Extract the (x, y) coordinate from the center of the cell holding the provided text.  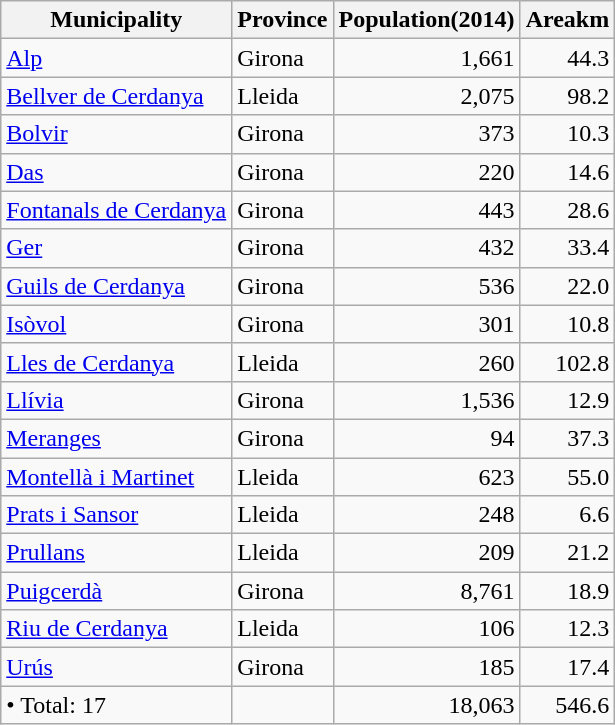
Lles de Cerdanya (116, 362)
Municipality (116, 20)
Guils de Cerdanya (116, 286)
10.3 (568, 134)
Isòvol (116, 324)
106 (426, 629)
Das (116, 172)
260 (426, 362)
Bellver de Cerdanya (116, 96)
301 (426, 324)
Puigcerdà (116, 591)
8,761 (426, 591)
1,661 (426, 58)
Bolvir (116, 134)
1,536 (426, 400)
33.4 (568, 248)
185 (426, 667)
2,075 (426, 96)
Prullans (116, 553)
18.9 (568, 591)
28.6 (568, 210)
12.3 (568, 629)
12.9 (568, 400)
17.4 (568, 667)
Ger (116, 248)
6.6 (568, 515)
21.2 (568, 553)
14.6 (568, 172)
209 (426, 553)
623 (426, 477)
Prats i Sansor (116, 515)
Areakm (568, 20)
536 (426, 286)
102.8 (568, 362)
55.0 (568, 477)
37.3 (568, 438)
94 (426, 438)
546.6 (568, 705)
• Total: 17 (116, 705)
Riu de Cerdanya (116, 629)
248 (426, 515)
Alp (116, 58)
18,063 (426, 705)
Urús (116, 667)
Population(2014) (426, 20)
432 (426, 248)
Llívia (116, 400)
44.3 (568, 58)
Province (282, 20)
443 (426, 210)
22.0 (568, 286)
10.8 (568, 324)
373 (426, 134)
Meranges (116, 438)
220 (426, 172)
98.2 (568, 96)
Fontanals de Cerdanya (116, 210)
Montellà i Martinet (116, 477)
